Provide the [X, Y] coordinate of the cell's center where the given text is located.  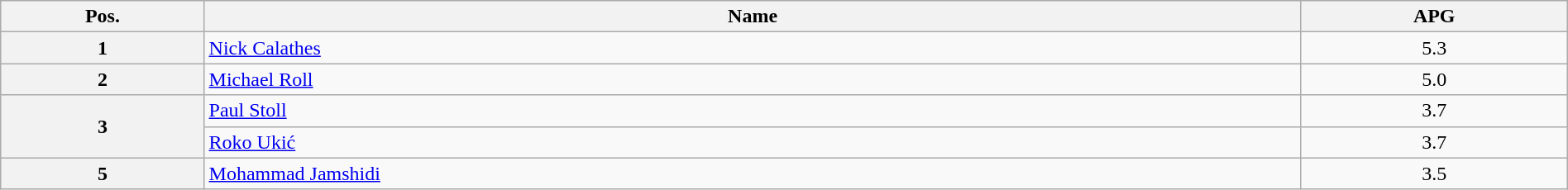
Mohammad Jamshidi [753, 173]
3.5 [1434, 173]
Michael Roll [753, 79]
5.3 [1434, 48]
Paul Stoll [753, 111]
5.0 [1434, 79]
Nick Calathes [753, 48]
APG [1434, 17]
Roko Ukić [753, 142]
5 [103, 173]
Name [753, 17]
Pos. [103, 17]
1 [103, 48]
2 [103, 79]
3 [103, 126]
